Extract the (x, y) coordinate from the center of the cell holding the provided text.  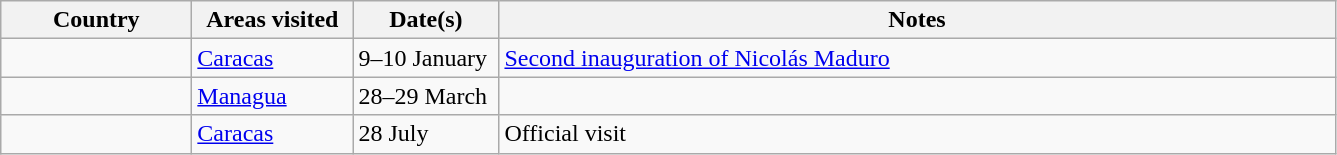
Second inauguration of Nicolás Maduro (917, 58)
Official visit (917, 134)
Managua (272, 96)
Areas visited (272, 20)
28 July (426, 134)
Date(s) (426, 20)
28–29 March (426, 96)
Notes (917, 20)
9–10 January (426, 58)
Country (96, 20)
